Detect which cell encompasses the target text, then output its (X, Y) center coordinate. 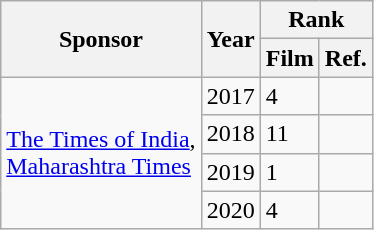
Year (230, 39)
2018 (230, 134)
1 (290, 172)
2019 (230, 172)
Sponsor (101, 39)
Ref. (346, 58)
2017 (230, 96)
2020 (230, 210)
The Times of India,Maharashtra Times (101, 153)
Film (290, 58)
Rank (316, 20)
11 (290, 134)
